Extract the [X, Y] coordinate from the center of the cell holding the provided text.  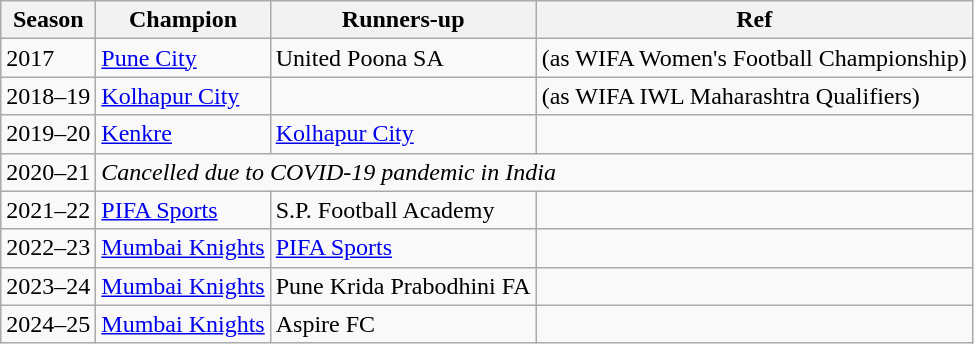
2024–25 [48, 324]
2020–21 [48, 172]
Cancelled due to COVID-19 pandemic in India [534, 172]
Pune Krida Prabodhini FA [403, 286]
(as WIFA IWL Maharashtra Qualifiers) [754, 96]
S.P. Football Academy [403, 210]
Champion [183, 20]
Pune City [183, 58]
2019–20 [48, 134]
United Poona SA [403, 58]
2018–19 [48, 96]
2023–24 [48, 286]
Season [48, 20]
Ref [754, 20]
2021–22 [48, 210]
Kenkre [183, 134]
(as WIFA Women's Football Championship) [754, 58]
2022–23 [48, 248]
2017 [48, 58]
Aspire FC [403, 324]
Runners-up [403, 20]
